Provide the (X, Y) coordinate of the cell's center where the given text is located.  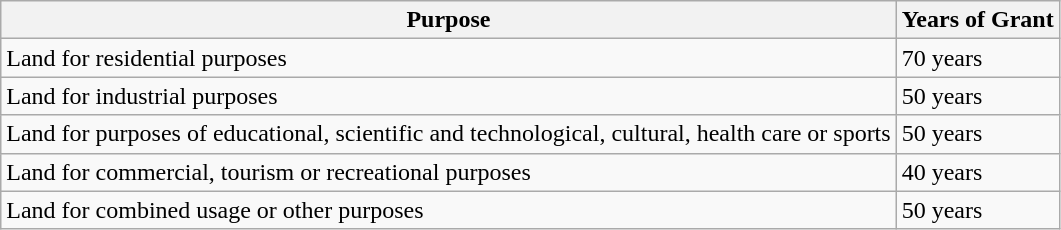
70 years (978, 58)
Purpose (448, 20)
Land for purposes of educational, scientific and technological, cultural, health care or sports (448, 134)
Land for commercial, tourism or recreational purposes (448, 172)
Land for residential purposes (448, 58)
Land for combined usage or other purposes (448, 210)
Land for industrial purposes (448, 96)
40 years (978, 172)
Years of Grant (978, 20)
